Detect which cell encompasses the target text, then output its [x, y] center coordinate. 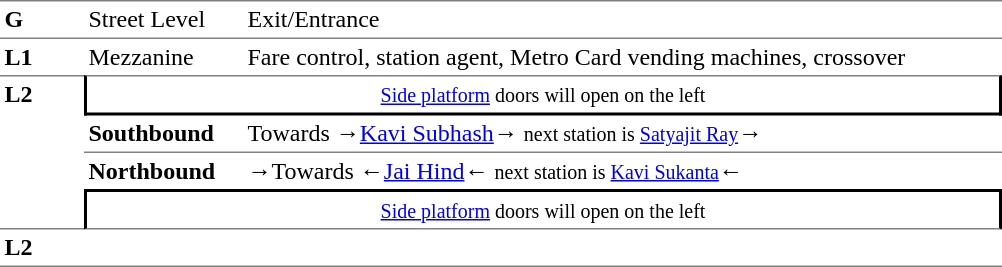
Southbound [164, 135]
Fare control, station agent, Metro Card vending machines, crossover [622, 57]
G [42, 20]
L2 [42, 152]
Exit/Entrance [622, 20]
Northbound [164, 171]
Towards →Kavi Subhash→ next station is Satyajit Ray→ [622, 135]
L1 [42, 57]
Street Level [164, 20]
Mezzanine [164, 57]
→Towards ←Jai Hind← next station is Kavi Sukanta← [622, 171]
